Identify which cell holds the provided text, then report its [x, y] central coordinate. 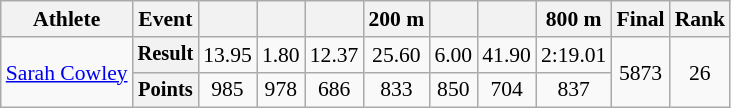
Final [640, 19]
41.90 [506, 55]
26 [700, 72]
Points [166, 90]
704 [506, 90]
800 m [574, 19]
2:19.01 [574, 55]
5873 [640, 72]
837 [574, 90]
985 [228, 90]
833 [396, 90]
1.80 [281, 55]
13.95 [228, 55]
Athlete [67, 19]
978 [281, 90]
12.37 [334, 55]
Result [166, 55]
25.60 [396, 55]
6.00 [453, 55]
200 m [396, 19]
Rank [700, 19]
Event [166, 19]
850 [453, 90]
Sarah Cowley [67, 72]
686 [334, 90]
